Detect which cell encompasses the target text, then output its (x, y) center coordinate. 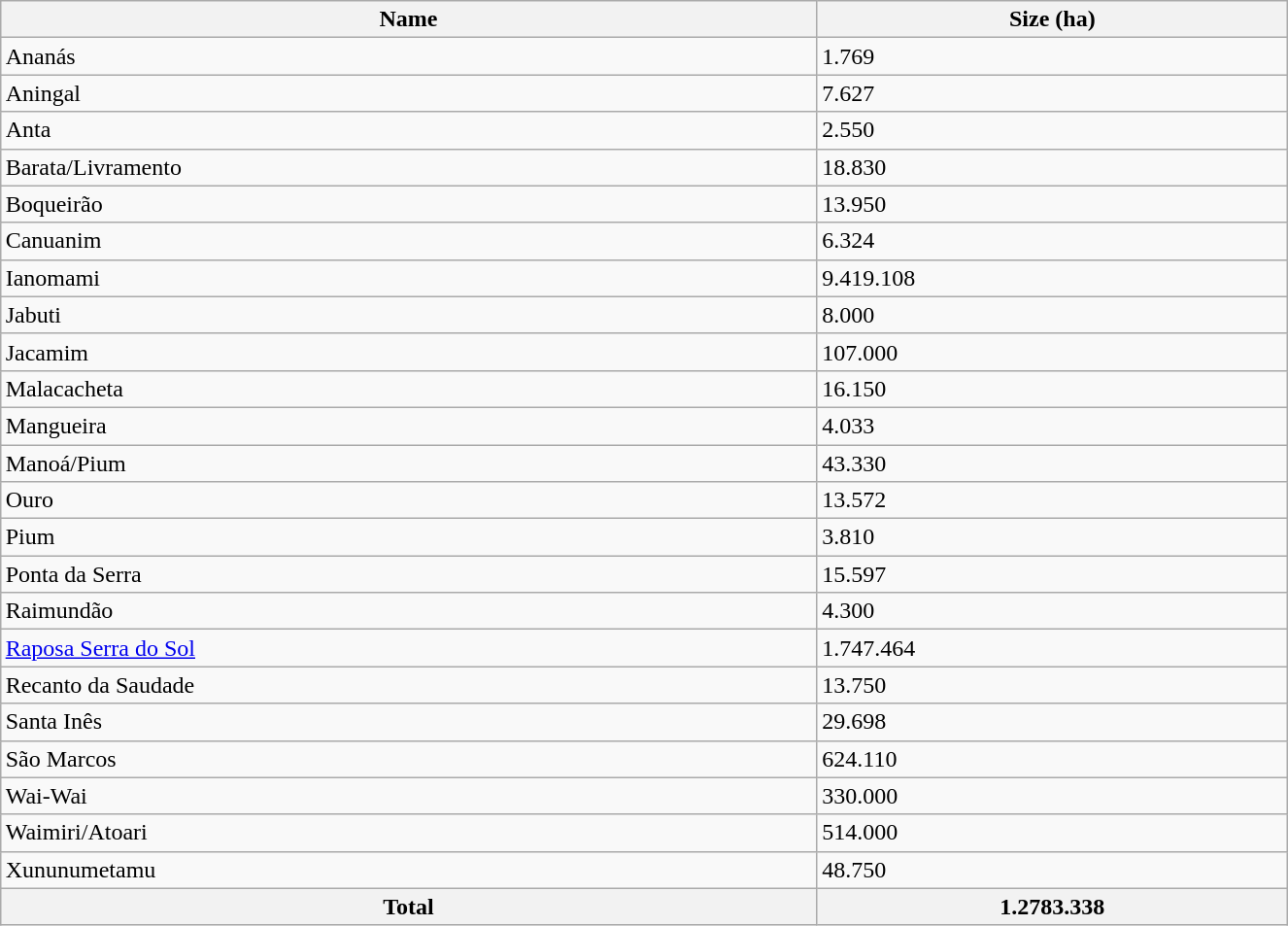
Recanto da Saudade (408, 685)
7.627 (1053, 93)
330.000 (1053, 796)
15.597 (1053, 574)
16.150 (1053, 389)
1.747.464 (1053, 648)
Wai-Wai (408, 796)
Mangueira (408, 426)
624.110 (1053, 759)
9.419.108 (1053, 278)
Boqueirão (408, 204)
Raimundão (408, 611)
Malacacheta (408, 389)
13.572 (1053, 500)
Barata/Livramento (408, 167)
1.769 (1053, 56)
29.698 (1053, 722)
4.033 (1053, 426)
43.330 (1053, 463)
Aningal (408, 93)
Raposa Serra do Sol (408, 648)
Size (ha) (1053, 19)
13.950 (1053, 204)
Anta (408, 130)
3.810 (1053, 537)
18.830 (1053, 167)
Xununumetamu (408, 870)
Ponta da Serra (408, 574)
13.750 (1053, 685)
8.000 (1053, 315)
Santa Inês (408, 722)
107.000 (1053, 352)
Canuanim (408, 241)
São Marcos (408, 759)
Ananás (408, 56)
6.324 (1053, 241)
514.000 (1053, 833)
Waimiri/Atoari (408, 833)
48.750 (1053, 870)
4.300 (1053, 611)
2.550 (1053, 130)
Pium (408, 537)
Jacamim (408, 352)
Manoá/Pium (408, 463)
Ouro (408, 500)
Name (408, 19)
Total (408, 907)
Ianomami (408, 278)
1.2783.338 (1053, 907)
Jabuti (408, 315)
